Return (x, y) of the center of cell containing provided text 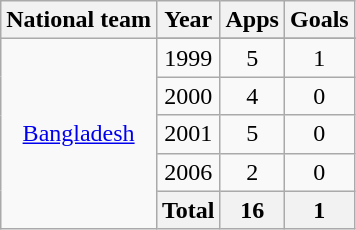
1999 (188, 58)
Year (188, 20)
Goals (319, 20)
2000 (188, 96)
Apps (252, 20)
4 (252, 96)
2 (252, 172)
2001 (188, 134)
Total (188, 210)
Bangladesh (79, 134)
16 (252, 210)
National team (79, 20)
2006 (188, 172)
